For the text-containing cell, return its midpoint in [X, Y] coordinate format. 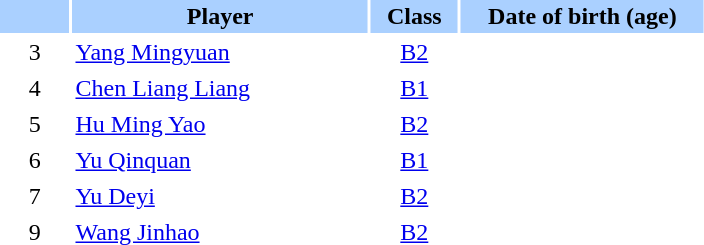
Hu Ming Yao [220, 124]
3 [34, 52]
Date of birth (age) [582, 16]
6 [34, 160]
Class [414, 16]
4 [34, 88]
7 [34, 196]
Player [220, 16]
Yang Mingyuan [220, 52]
Yu Deyi [220, 196]
5 [34, 124]
Yu Qinquan [220, 160]
Chen Liang Liang [220, 88]
